Scan for the cell matching the given text and deliver its [X, Y] coordinate at center. 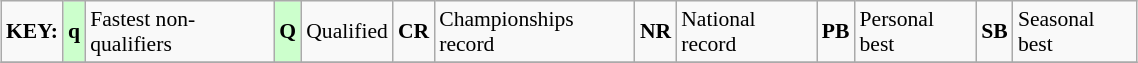
Qualified [347, 32]
KEY: [32, 32]
Championships record [534, 32]
SB [994, 32]
PB [836, 32]
National record [746, 32]
Seasonal best [1075, 32]
q [74, 32]
CR [414, 32]
Personal best [916, 32]
NR [656, 32]
Q [288, 32]
Fastest non-qualifiers [180, 32]
